Scan for the cell matching the given text and deliver its [X, Y] coordinate at center. 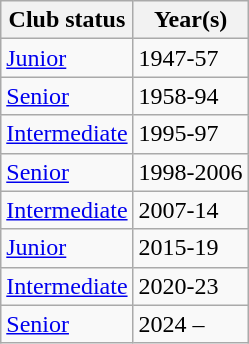
Club status [67, 20]
1995-97 [190, 134]
1958-94 [190, 96]
2020-23 [190, 286]
2024 – [190, 324]
2007-14 [190, 210]
Year(s) [190, 20]
1998-2006 [190, 172]
2015-19 [190, 248]
1947-57 [190, 58]
